Capture the cell that displays the provided text and extract its [X, Y] central coordinate. 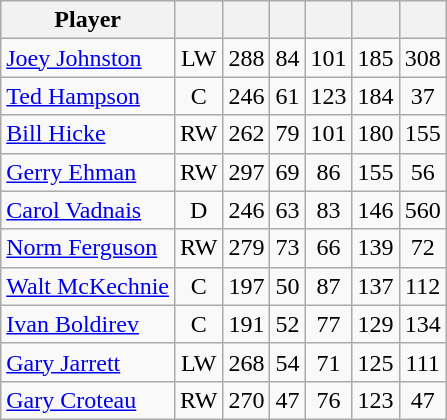
56 [422, 172]
D [198, 210]
197 [246, 286]
76 [328, 400]
72 [422, 248]
134 [422, 324]
112 [422, 286]
69 [288, 172]
86 [328, 172]
50 [288, 286]
79 [288, 134]
52 [288, 324]
61 [288, 96]
71 [328, 362]
Norm Ferguson [88, 248]
Player [88, 20]
Gerry Ehman [88, 172]
268 [246, 362]
111 [422, 362]
63 [288, 210]
Bill Hicke [88, 134]
87 [328, 286]
146 [376, 210]
54 [288, 362]
Ted Hampson [88, 96]
270 [246, 400]
262 [246, 134]
66 [328, 248]
Walt McKechnie [88, 286]
279 [246, 248]
137 [376, 286]
73 [288, 248]
297 [246, 172]
560 [422, 210]
Gary Jarrett [88, 362]
83 [328, 210]
185 [376, 58]
139 [376, 248]
191 [246, 324]
Ivan Boldirev [88, 324]
288 [246, 58]
180 [376, 134]
184 [376, 96]
37 [422, 96]
77 [328, 324]
Joey Johnston [88, 58]
125 [376, 362]
129 [376, 324]
Carol Vadnais [88, 210]
Gary Croteau [88, 400]
84 [288, 58]
308 [422, 58]
